Locate the cell with the specified text and output its [x, y] center coordinate. 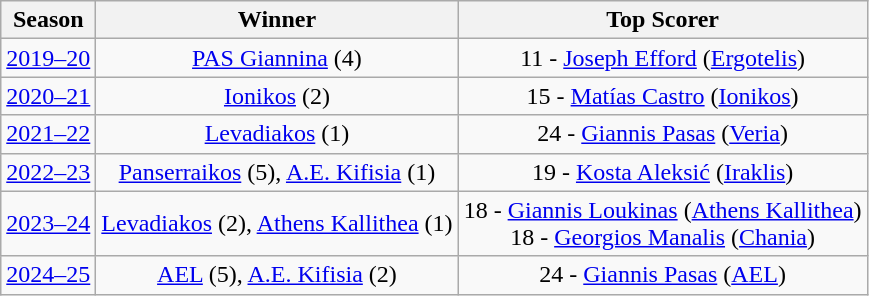
Levadiakos (2), Athens Kallithea (1) [277, 224]
2019–20 [48, 58]
Winner [277, 20]
2022–23 [48, 172]
18 - Giannis Loukinas (Athens Kallithea)18 - Georgios Manalis (Chania) [662, 224]
Top Scorer [662, 20]
24 - Giannis Pasas (AEL) [662, 275]
2020–21 [48, 96]
Levadiakos (1) [277, 134]
2024–25 [48, 275]
Ionikos (2) [277, 96]
Season [48, 20]
24 - Giannis Pasas (Veria) [662, 134]
2021–22 [48, 134]
2023–24 [48, 224]
15 - Matías Castro (Ionikos) [662, 96]
11 - Joseph Efford (Ergotelis) [662, 58]
Panserraikos (5), A.E. Kifisia (1) [277, 172]
AEL (5), A.E. Kifisia (2) [277, 275]
19 - Kosta Aleksić (Iraklis) [662, 172]
PAS Giannina (4) [277, 58]
